Find where the given text appears and provide that cell's center as [X, Y] coordinate. 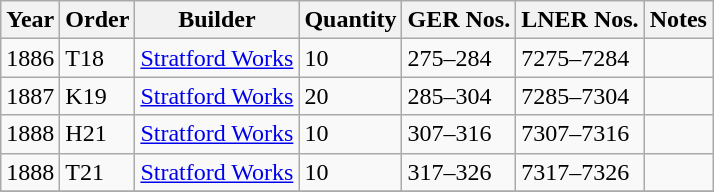
275–284 [459, 58]
1887 [30, 96]
H21 [98, 134]
Builder [217, 20]
T18 [98, 58]
7307–7316 [580, 134]
Year [30, 20]
LNER Nos. [580, 20]
285–304 [459, 96]
T21 [98, 172]
Order [98, 20]
Quantity [350, 20]
Notes [678, 20]
K19 [98, 96]
GER Nos. [459, 20]
7275–7284 [580, 58]
317–326 [459, 172]
20 [350, 96]
307–316 [459, 134]
7317–7326 [580, 172]
7285–7304 [580, 96]
1886 [30, 58]
